Output the [x, y] coordinate of the center of the cell containing the given text.  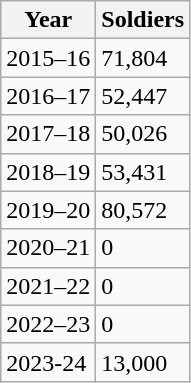
71,804 [143, 58]
52,447 [143, 96]
53,431 [143, 172]
2017–18 [48, 134]
2019–20 [48, 210]
13,000 [143, 362]
2020–21 [48, 248]
50,026 [143, 134]
2021–22 [48, 286]
Year [48, 20]
2022–23 [48, 324]
2018–19 [48, 172]
80,572 [143, 210]
2015–16 [48, 58]
Soldiers [143, 20]
2023-24 [48, 362]
2016–17 [48, 96]
